Scan for the cell matching the given text and deliver its (x, y) coordinate at center. 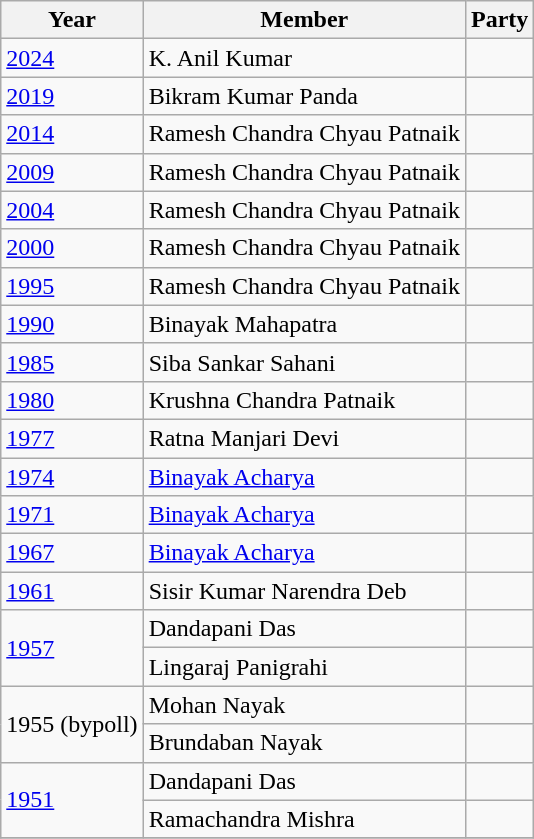
2024 (72, 58)
1974 (72, 477)
1971 (72, 515)
Member (304, 20)
Binayak Mahapatra (304, 324)
Siba Sankar Sahani (304, 362)
1980 (72, 400)
Mohan Nayak (304, 705)
Bikram Kumar Panda (304, 96)
Sisir Kumar Narendra Deb (304, 591)
2014 (72, 134)
1985 (72, 362)
Ramachandra Mishra (304, 819)
1961 (72, 591)
1967 (72, 553)
Lingaraj Panigrahi (304, 667)
2004 (72, 210)
Party (499, 20)
Ratna Manjari Devi (304, 438)
Year (72, 20)
2019 (72, 96)
1977 (72, 438)
2009 (72, 172)
Brundaban Nayak (304, 743)
1957 (72, 648)
1990 (72, 324)
Krushna Chandra Patnaik (304, 400)
1951 (72, 800)
2000 (72, 248)
1955 (bypoll) (72, 724)
1995 (72, 286)
K. Anil Kumar (304, 58)
